Output the [X, Y] coordinate of the center of the cell containing the given text.  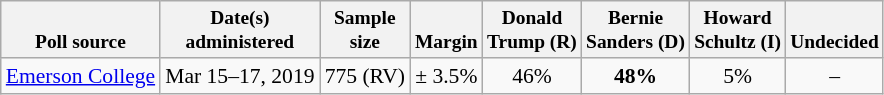
Emerson College [80, 76]
± 3.5% [446, 76]
Mar 15–17, 2019 [240, 76]
46% [532, 76]
BernieSanders (D) [635, 30]
HowardSchultz (I) [738, 30]
Date(s)administered [240, 30]
48% [635, 76]
Margin [446, 30]
DonaldTrump (R) [532, 30]
5% [738, 76]
775 (RV) [366, 76]
Undecided [835, 30]
Samplesize [366, 30]
– [835, 76]
Poll source [80, 30]
